Provide the [X, Y] coordinate of the cell's center where the given text is located.  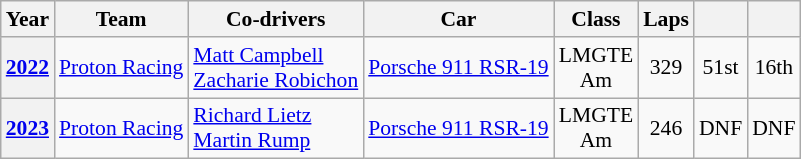
2023 [28, 128]
Car [458, 19]
329 [666, 68]
Class [596, 19]
Richard Lietz Martin Rump [276, 128]
246 [666, 128]
Year [28, 19]
51st [720, 68]
16th [774, 68]
2022 [28, 68]
Laps [666, 19]
Team [121, 19]
Co-drivers [276, 19]
Matt Campbell Zacharie Robichon [276, 68]
